Find where the given text appears and provide that cell's center as [X, Y] coordinate. 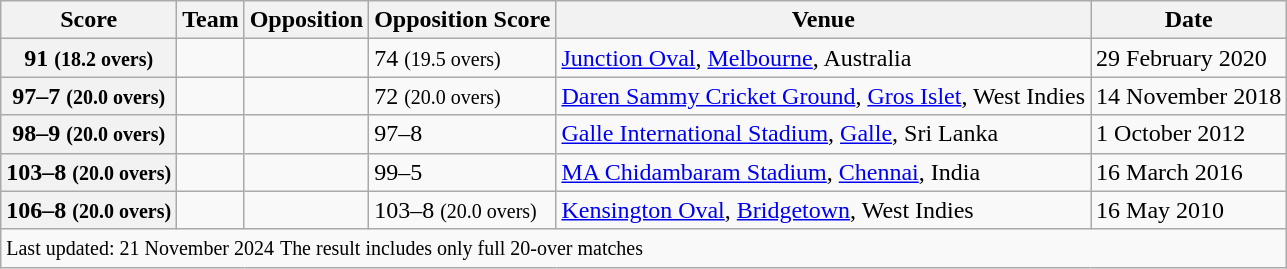
97–7 (20.0 overs) [89, 96]
Daren Sammy Cricket Ground, Gros Islet, West Indies [824, 96]
Date [1189, 20]
Last updated: 21 November 2024 The result includes only full 20-over matches [644, 248]
14 November 2018 [1189, 96]
1 October 2012 [1189, 134]
Opposition [306, 20]
Galle International Stadium, Galle, Sri Lanka [824, 134]
Junction Oval, Melbourne, Australia [824, 58]
Opposition Score [462, 20]
Score [89, 20]
72 (20.0 overs) [462, 96]
Kensington Oval, Bridgetown, West Indies [824, 210]
91 (18.2 overs) [89, 58]
16 March 2016 [1189, 172]
74 (19.5 overs) [462, 58]
106–8 (20.0 overs) [89, 210]
29 February 2020 [1189, 58]
Team [211, 20]
Venue [824, 20]
16 May 2010 [1189, 210]
98–9 (20.0 overs) [89, 134]
99–5 [462, 172]
MA Chidambaram Stadium, Chennai, India [824, 172]
97–8 [462, 134]
